Identify which cell holds the provided text, then report its (x, y) central coordinate. 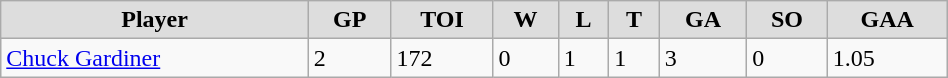
2 (350, 58)
T (634, 20)
L (583, 20)
3 (703, 58)
172 (442, 58)
SO (787, 20)
1.05 (887, 58)
W (526, 20)
GA (703, 20)
GAA (887, 20)
Chuck Gardiner (155, 58)
GP (350, 20)
Player (155, 20)
TOI (442, 20)
